Capture the cell that displays the provided text and extract its [X, Y] central coordinate. 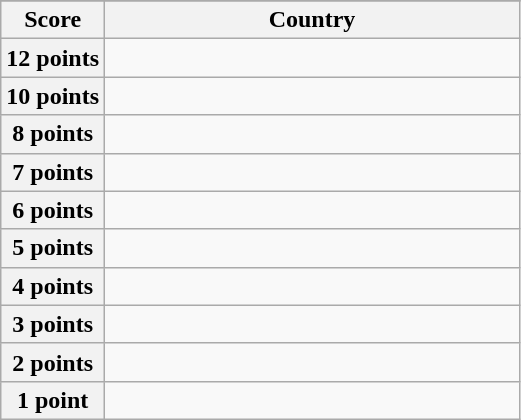
1 point [53, 400]
Score [53, 20]
5 points [53, 248]
12 points [53, 58]
4 points [53, 286]
2 points [53, 362]
3 points [53, 324]
8 points [53, 134]
Country [312, 20]
7 points [53, 172]
6 points [53, 210]
10 points [53, 96]
